Pinpoint the cell where the given text exists, returning its (X, Y) midpoint coordinate. 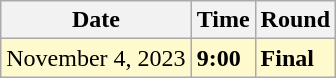
Time (223, 20)
November 4, 2023 (96, 58)
Final (295, 58)
Date (96, 20)
9:00 (223, 58)
Round (295, 20)
